Identify which cell holds the provided text, then report its (x, y) central coordinate. 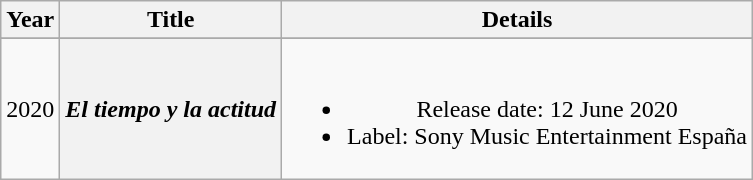
El tiempo y la actitud (171, 109)
Release date: 12 June 2020Label: Sony Music Entertainment España (518, 109)
2020 (30, 109)
Details (518, 20)
Title (171, 20)
Year (30, 20)
